Capture the cell that displays the provided text and extract its (x, y) central coordinate. 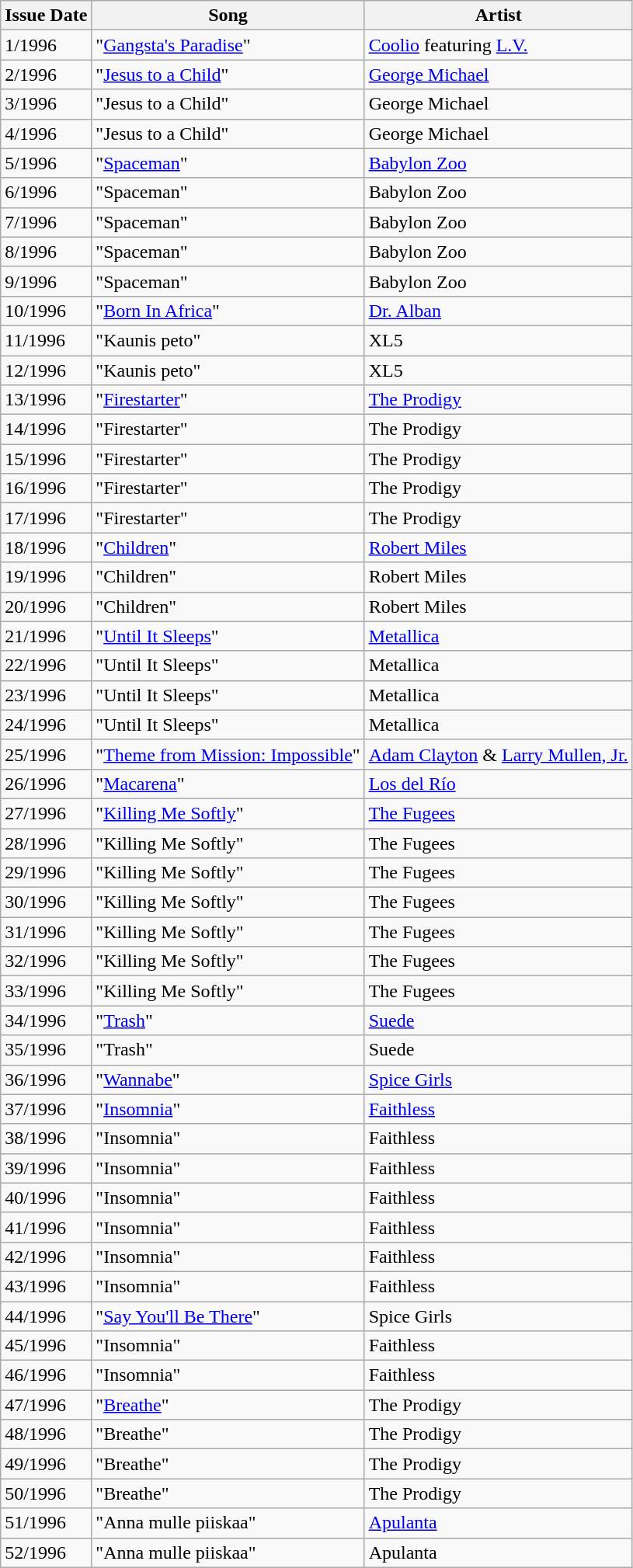
25/1996 (47, 754)
3/1996 (47, 104)
45/1996 (47, 1346)
50/1996 (47, 1493)
29/1996 (47, 873)
32/1996 (47, 961)
41/1996 (47, 1227)
43/1996 (47, 1286)
13/1996 (47, 400)
21/1996 (47, 636)
"Gangsta's Paradise" (228, 45)
49/1996 (47, 1464)
Los del Río (499, 784)
20/1996 (47, 607)
16/1996 (47, 488)
"Say You'll Be There" (228, 1316)
38/1996 (47, 1139)
42/1996 (47, 1257)
5/1996 (47, 163)
18/1996 (47, 548)
34/1996 (47, 1020)
7/1996 (47, 222)
2/1996 (47, 75)
31/1996 (47, 932)
48/1996 (47, 1434)
24/1996 (47, 725)
47/1996 (47, 1405)
Song (228, 16)
52/1996 (47, 1552)
9/1996 (47, 281)
"Macarena" (228, 784)
51/1996 (47, 1523)
28/1996 (47, 843)
"Wannabe" (228, 1080)
19/1996 (47, 577)
11/1996 (47, 340)
15/1996 (47, 459)
"Born In Africa" (228, 311)
Adam Clayton & Larry Mullen, Jr. (499, 754)
26/1996 (47, 784)
35/1996 (47, 1050)
33/1996 (47, 991)
44/1996 (47, 1316)
23/1996 (47, 695)
4/1996 (47, 134)
17/1996 (47, 518)
"Theme from Mission: Impossible" (228, 754)
37/1996 (47, 1109)
8/1996 (47, 252)
1/1996 (47, 45)
6/1996 (47, 193)
39/1996 (47, 1168)
40/1996 (47, 1198)
22/1996 (47, 666)
Dr. Alban (499, 311)
Coolio featuring L.V. (499, 45)
36/1996 (47, 1080)
46/1996 (47, 1375)
Artist (499, 16)
27/1996 (47, 813)
14/1996 (47, 429)
10/1996 (47, 311)
30/1996 (47, 902)
Issue Date (47, 16)
12/1996 (47, 370)
